Find where the given text appears and provide that cell's center as (x, y) coordinate. 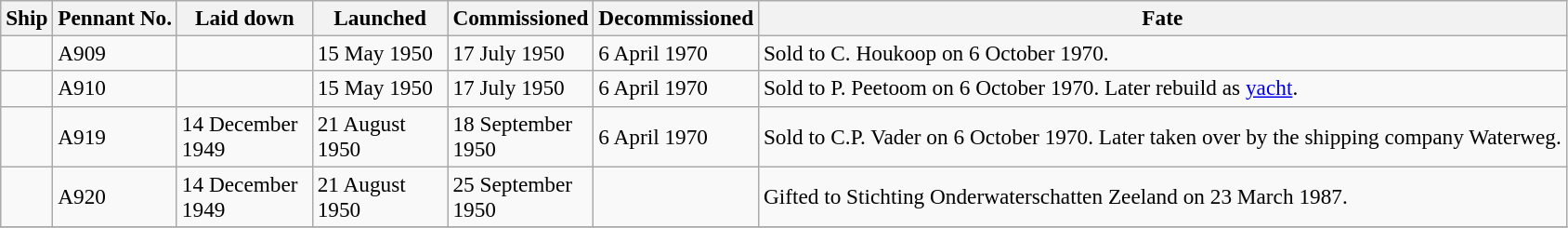
Fate (1163, 18)
Pennant No. (115, 18)
Launched (380, 18)
Laid down (244, 18)
25 September 1950 (520, 195)
Decommissioned (676, 18)
Ship (27, 18)
Gifted to Stichting Onderwaterschatten Zeeland on 23 March 1987. (1163, 195)
Sold to C. Houkoop on 6 October 1970. (1163, 53)
18 September 1950 (520, 136)
Sold to C.P. Vader on 6 October 1970. Later taken over by the shipping company Waterweg. (1163, 136)
Sold to P. Peetoom on 6 October 1970. Later rebuild as yacht. (1163, 88)
A920 (115, 195)
Commissioned (520, 18)
A910 (115, 88)
A909 (115, 53)
A919 (115, 136)
